Provide the (x, y) coordinate of the cell's center where the given text is located.  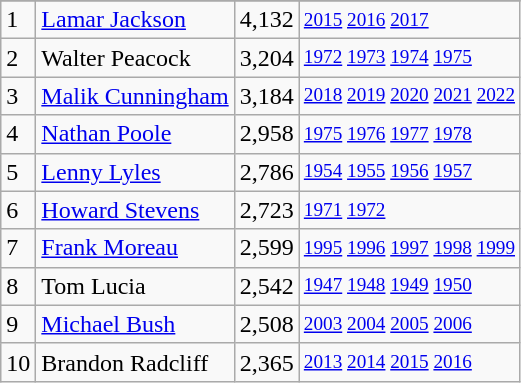
3 (18, 96)
2,599 (266, 248)
2018 2019 2020 2021 2022 (409, 96)
2,958 (266, 134)
1954 1955 1956 1957 (409, 172)
1 (18, 20)
1975 1976 1977 1978 (409, 134)
Walter Peacock (135, 58)
9 (18, 324)
1971 1972 (409, 210)
2,365 (266, 362)
8 (18, 286)
2,723 (266, 210)
6 (18, 210)
Howard Stevens (135, 210)
Frank Moreau (135, 248)
1972 1973 1974 1975 (409, 58)
7 (18, 248)
Michael Bush (135, 324)
4,132 (266, 20)
3,184 (266, 96)
2 (18, 58)
2015 2016 2017 (409, 20)
2,542 (266, 286)
2,786 (266, 172)
2,508 (266, 324)
Nathan Poole (135, 134)
4 (18, 134)
Lamar Jackson (135, 20)
Lenny Lyles (135, 172)
1947 1948 1949 1950 (409, 286)
Malik Cunningham (135, 96)
10 (18, 362)
1995 1996 1997 1998 1999 (409, 248)
3,204 (266, 58)
5 (18, 172)
Brandon Radcliff (135, 362)
Tom Lucia (135, 286)
2003 2004 2005 2006 (409, 324)
2013 2014 2015 2016 (409, 362)
